Determine the [x, y] coordinate at the center of the cell enclosing the given text.  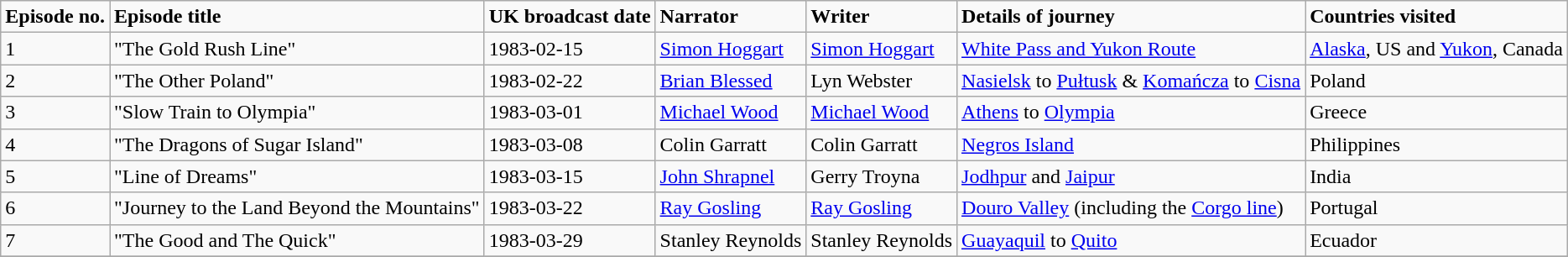
Episode title [297, 17]
Lyn Webster [882, 81]
Poland [1436, 81]
"The Dragons of Sugar Island" [297, 144]
Jodhpur and Jaipur [1131, 176]
1983-03-01 [570, 113]
1983-02-15 [570, 49]
"The Good and The Quick" [297, 240]
Episode no. [55, 17]
Writer [882, 17]
Greece [1436, 113]
Guayaquil to Quito [1131, 240]
6 [55, 208]
1 [55, 49]
Portugal [1436, 208]
7 [55, 240]
2 [55, 81]
1983-03-22 [570, 208]
India [1436, 176]
White Pass and Yukon Route [1131, 49]
Negros Island [1131, 144]
1983-02-22 [570, 81]
Brian Blessed [731, 81]
Philippines [1436, 144]
1983-03-08 [570, 144]
"Line of Dreams" [297, 176]
Details of journey [1131, 17]
1983-03-29 [570, 240]
4 [55, 144]
Douro Valley (including the Corgo line) [1131, 208]
"Journey to the Land Beyond the Mountains" [297, 208]
Gerry Troyna [882, 176]
Alaska, US and Yukon, Canada [1436, 49]
1983-03-15 [570, 176]
3 [55, 113]
John Shrapnel [731, 176]
"The Other Poland" [297, 81]
Countries visited [1436, 17]
Athens to Olympia [1131, 113]
Ecuador [1436, 240]
Nasielsk to Pułtusk & Komańcza to Cisna [1131, 81]
Narrator [731, 17]
"Slow Train to Olympia" [297, 113]
UK broadcast date [570, 17]
"The Gold Rush Line" [297, 49]
5 [55, 176]
